From the cell containing the given text, extract its center point as [X, Y] coordinate. 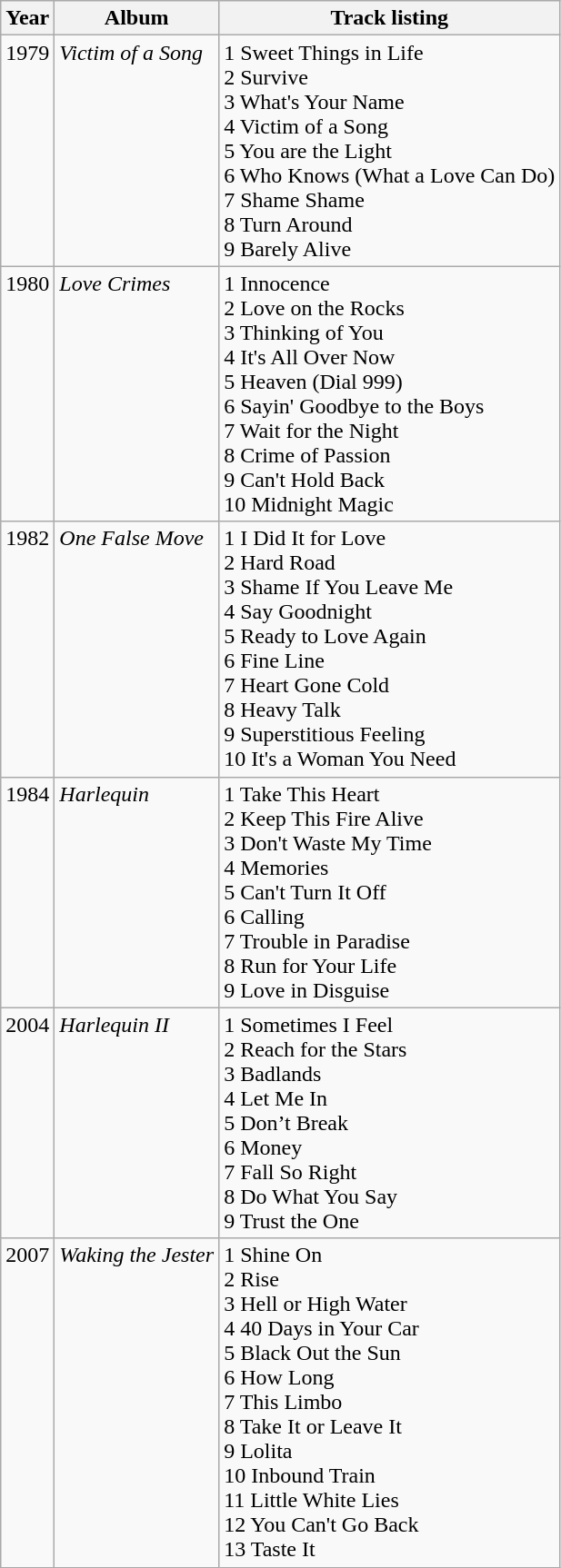
One False Move [136, 649]
2004 [27, 1123]
Harlequin II [136, 1123]
Love Crimes [136, 394]
1980 [27, 394]
2007 [27, 1403]
Victim of a Song [136, 151]
1982 [27, 649]
Year [27, 18]
1984 [27, 892]
Harlequin [136, 892]
1 Sometimes I Feel 2 Reach for the Stars 3 Badlands 4 Let Me In 5 Don’t Break 6 Money 7 Fall So Right 8 Do What You Say 9 Trust the One [389, 1123]
1979 [27, 151]
Track listing [389, 18]
Waking the Jester [136, 1403]
Album [136, 18]
